Provide the [X, Y] coordinate of the cell's center where the given text is located.  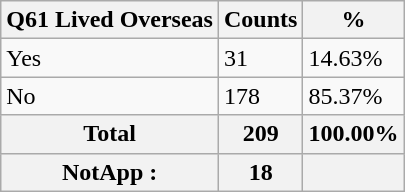
% [354, 20]
209 [260, 134]
Counts [260, 20]
Yes [110, 58]
178 [260, 96]
Total [110, 134]
85.37% [354, 96]
18 [260, 172]
100.00% [354, 134]
31 [260, 58]
No [110, 96]
Q61 Lived Overseas [110, 20]
14.63% [354, 58]
NotApp : [110, 172]
